Locate the cell with the specified text and output its [x, y] center coordinate. 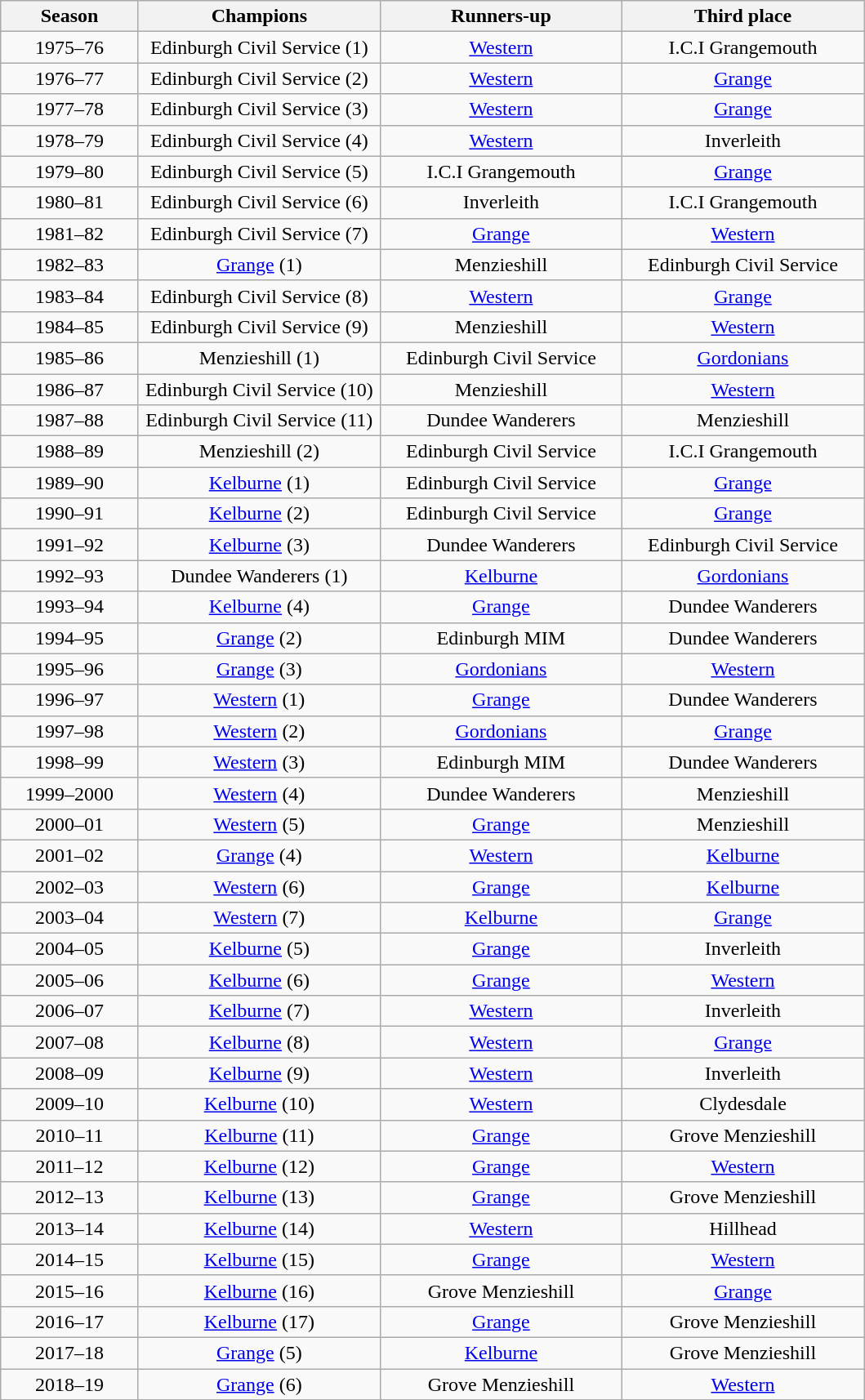
Edinburgh Civil Service (10) [259, 390]
Kelburne (3) [259, 545]
1982–83 [70, 265]
1994–95 [70, 638]
1990–91 [70, 514]
2018–19 [70, 1384]
1991–92 [70, 545]
2015–16 [70, 1291]
2011–12 [70, 1166]
Kelburne (9) [259, 1073]
Clydesdale [742, 1104]
Grange (2) [259, 638]
Kelburne (16) [259, 1291]
2002–03 [70, 886]
Edinburgh Civil Service (9) [259, 327]
1992–93 [70, 576]
2009–10 [70, 1104]
2012–13 [70, 1197]
1996–97 [70, 700]
Kelburne (10) [259, 1104]
Western (1) [259, 700]
Edinburgh Civil Service (2) [259, 78]
Hillhead [742, 1228]
2014–15 [70, 1260]
2016–17 [70, 1322]
Menzieshill (1) [259, 358]
Kelburne (11) [259, 1135]
Edinburgh Civil Service (8) [259, 296]
Kelburne (8) [259, 1042]
Edinburgh Civil Service (1) [259, 47]
Grange (5) [259, 1353]
Kelburne (14) [259, 1228]
Western (5) [259, 824]
1993–94 [70, 607]
1988–89 [70, 452]
Western (7) [259, 918]
2013–14 [70, 1228]
Dundee Wanderers (1) [259, 576]
1995–96 [70, 669]
Western (4) [259, 793]
Edinburgh Civil Service (4) [259, 140]
1987–88 [70, 421]
Champions [259, 16]
1998–99 [70, 762]
2004–05 [70, 949]
Edinburgh Civil Service (7) [259, 234]
1983–84 [70, 296]
2007–08 [70, 1042]
Kelburne (13) [259, 1197]
Kelburne (17) [259, 1322]
2005–06 [70, 980]
1976–77 [70, 78]
Edinburgh Civil Service (11) [259, 421]
1989–90 [70, 483]
Western (2) [259, 731]
Kelburne (6) [259, 980]
Kelburne (4) [259, 607]
Third place [742, 16]
1986–87 [70, 390]
1985–86 [70, 358]
1997–98 [70, 731]
Edinburgh Civil Service (3) [259, 109]
1977–78 [70, 109]
Grange (6) [259, 1384]
Kelburne (15) [259, 1260]
Grange (1) [259, 265]
2001–02 [70, 855]
Kelburne (5) [259, 949]
2000–01 [70, 824]
1980–81 [70, 203]
Kelburne (12) [259, 1166]
Runners-up [501, 16]
Grange (3) [259, 669]
Kelburne (7) [259, 1011]
2010–11 [70, 1135]
1984–85 [70, 327]
1979–80 [70, 172]
1975–76 [70, 47]
2017–18 [70, 1353]
2003–04 [70, 918]
Kelburne (1) [259, 483]
Kelburne (2) [259, 514]
Grange (4) [259, 855]
Menzieshill (2) [259, 452]
2006–07 [70, 1011]
2008–09 [70, 1073]
Season [70, 16]
Western (6) [259, 886]
Edinburgh Civil Service (5) [259, 172]
1999–2000 [70, 793]
1981–82 [70, 234]
Edinburgh Civil Service (6) [259, 203]
1978–79 [70, 140]
Western (3) [259, 762]
